Output the (X, Y) coordinate of the center of the cell containing the given text.  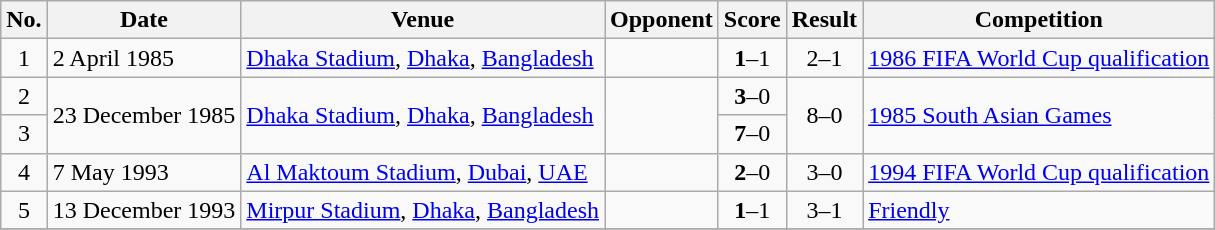
Al Maktoum Stadium, Dubai, UAE (423, 172)
1986 FIFA World Cup qualification (1039, 58)
Date (144, 20)
No. (24, 20)
Competition (1039, 20)
3–1 (824, 210)
Result (824, 20)
3 (24, 134)
4 (24, 172)
7–0 (752, 134)
Opponent (662, 20)
Mirpur Stadium, Dhaka, Bangladesh (423, 210)
2–1 (824, 58)
2 (24, 96)
8–0 (824, 115)
23 December 1985 (144, 115)
1 (24, 58)
Venue (423, 20)
1985 South Asian Games (1039, 115)
2 April 1985 (144, 58)
5 (24, 210)
7 May 1993 (144, 172)
Friendly (1039, 210)
13 December 1993 (144, 210)
Score (752, 20)
2–0 (752, 172)
1994 FIFA World Cup qualification (1039, 172)
